Return (x, y) of the center of cell containing provided text 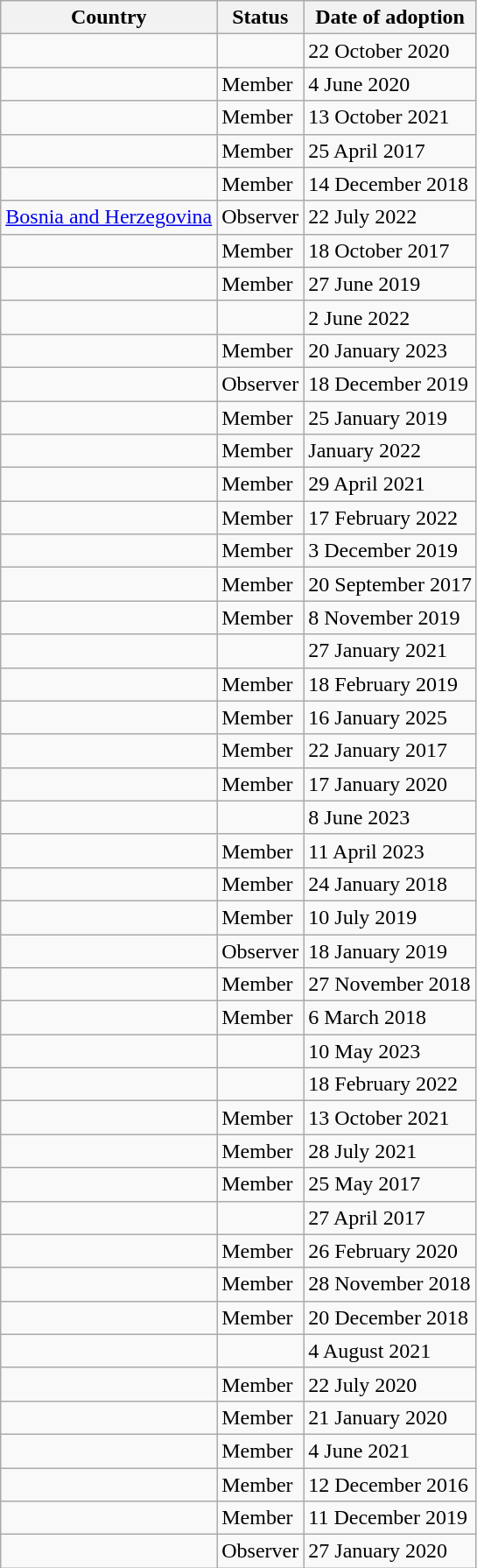
Date of adoption (390, 18)
17 February 2022 (390, 518)
25 April 2017 (390, 151)
26 February 2020 (390, 1251)
20 September 2017 (390, 584)
28 November 2018 (390, 1284)
8 June 2023 (390, 817)
27 January 2021 (390, 651)
22 July 2020 (390, 1384)
4 June 2021 (390, 1451)
11 December 2019 (390, 1518)
24 January 2018 (390, 884)
8 November 2019 (390, 618)
2 June 2022 (390, 317)
27 January 2020 (390, 1551)
28 July 2021 (390, 1151)
Status (261, 18)
Bosnia and Herzegovina (109, 217)
22 October 2020 (390, 51)
Country (109, 18)
10 May 2023 (390, 1051)
21 January 2020 (390, 1417)
18 December 2019 (390, 384)
17 January 2020 (390, 784)
20 January 2023 (390, 350)
27 April 2017 (390, 1218)
6 March 2018 (390, 1018)
10 July 2019 (390, 917)
27 November 2018 (390, 985)
14 December 2018 (390, 184)
22 January 2017 (390, 751)
3 December 2019 (390, 551)
18 February 2022 (390, 1084)
20 December 2018 (390, 1317)
18 October 2017 (390, 251)
29 April 2021 (390, 484)
January 2022 (390, 451)
4 August 2021 (390, 1351)
16 January 2025 (390, 717)
22 July 2022 (390, 217)
11 April 2023 (390, 851)
18 January 2019 (390, 950)
12 December 2016 (390, 1485)
18 February 2019 (390, 684)
4 June 2020 (390, 84)
25 May 2017 (390, 1184)
25 January 2019 (390, 418)
27 June 2019 (390, 284)
